Identify which cell holds the provided text, then report its (X, Y) central coordinate. 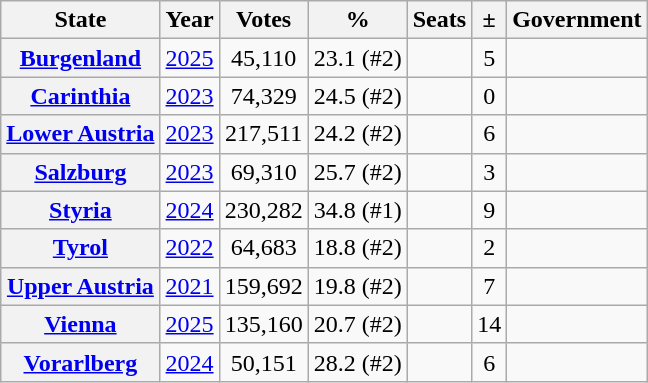
Carinthia (80, 96)
217,511 (264, 134)
Year (190, 20)
50,151 (264, 362)
Salzburg (80, 172)
25.7 (#2) (358, 172)
0 (490, 96)
5 (490, 58)
64,683 (264, 248)
69,310 (264, 172)
45,110 (264, 58)
14 (490, 324)
± (490, 20)
Upper Austria (80, 286)
24.5 (#2) (358, 96)
2022 (190, 248)
20.7 (#2) (358, 324)
28.2 (#2) (358, 362)
Burgenland (80, 58)
Styria (80, 210)
9 (490, 210)
State (80, 20)
% (358, 20)
2021 (190, 286)
159,692 (264, 286)
24.2 (#2) (358, 134)
23.1 (#2) (358, 58)
3 (490, 172)
Seats (439, 20)
7 (490, 286)
74,329 (264, 96)
19.8 (#2) (358, 286)
Tyrol (80, 248)
Vorarlberg (80, 362)
Vienna (80, 324)
2 (490, 248)
34.8 (#1) (358, 210)
135,160 (264, 324)
Lower Austria (80, 134)
Votes (264, 20)
Government (577, 20)
230,282 (264, 210)
18.8 (#2) (358, 248)
